Find where the given text appears and provide that cell's center as [X, Y] coordinate. 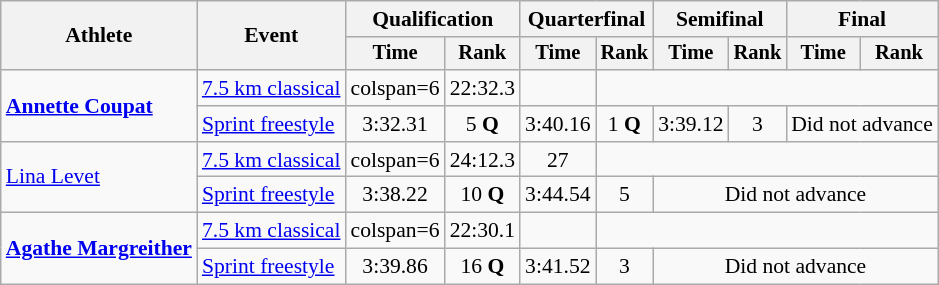
3:41.52 [558, 267]
27 [558, 160]
Lina Levet [99, 178]
Athlete [99, 36]
Event [272, 36]
22:30.1 [482, 231]
Semifinal [720, 19]
22:32.3 [482, 88]
Final [862, 19]
Annette Coupat [99, 106]
Quarterfinal [586, 19]
3:32.31 [396, 124]
3:40.16 [558, 124]
1 Q [625, 124]
5 Q [482, 124]
24:12.3 [482, 160]
Qualification [434, 19]
3:38.22 [396, 195]
3:39.12 [690, 124]
Agathe Margreither [99, 248]
10 Q [482, 195]
3:39.86 [396, 267]
16 Q [482, 267]
3:44.54 [558, 195]
5 [625, 195]
